For the text-containing cell, return its midpoint in (X, Y) coordinate format. 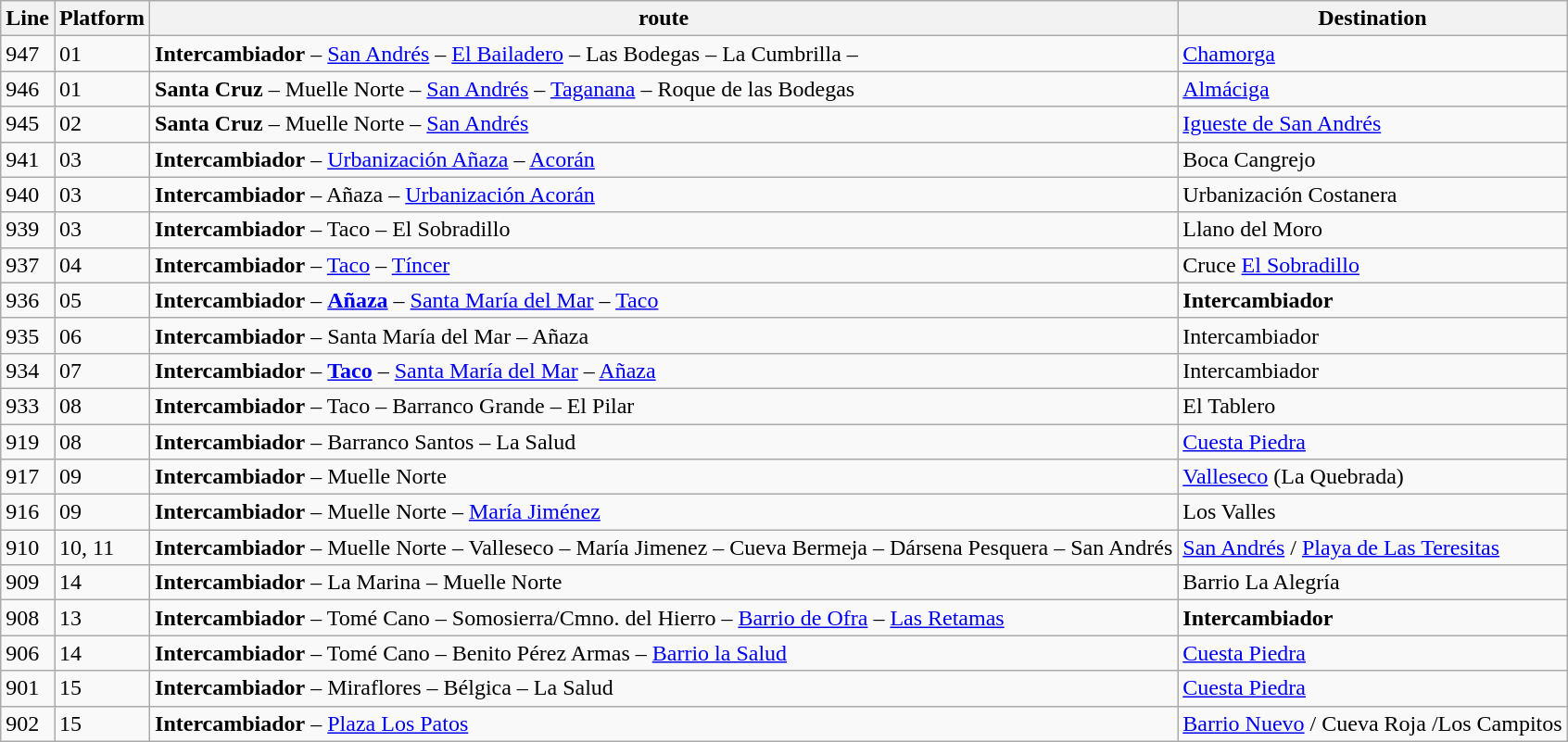
Boca Cangrejo (1372, 159)
Intercambiador – Taco – Santa María del Mar – Añaza (664, 371)
Igueste de San Andrés (1372, 124)
Santa Cruz – Muelle Norte – San Andrés (664, 124)
Destination (1372, 19)
Intercambiador – Muelle Norte (664, 477)
Intercambiador – San Andrés – El Bailadero – Las Bodegas – La Cumbrilla – (664, 54)
901 (28, 688)
946 (28, 89)
Line (28, 19)
Intercambiador – Santa María del Mar – Añaza (664, 335)
Intercambiador – Plaza Los Patos (664, 723)
940 (28, 195)
Almáciga (1372, 89)
Los Valles (1372, 512)
Barrio Nuevo / Cueva Roja /Los Campitos (1372, 723)
Barrio La Alegría (1372, 583)
908 (28, 618)
Intercambiador – Muelle Norte – Valleseco – María Jimenez – Cueva Bermeja – Dársena Pesquera – San Andrés (664, 547)
Intercambiador – Añaza – Urbanización Acorán (664, 195)
945 (28, 124)
Intercambiador – Miraflores – Bélgica – La Salud (664, 688)
Intercambiador – Taco – Barranco Grande – El Pilar (664, 406)
05 (102, 300)
941 (28, 159)
Intercambiador – Barranco Santos – La Salud (664, 442)
Platform (102, 19)
02 (102, 124)
947 (28, 54)
Chamorga (1372, 54)
916 (28, 512)
El Tablero (1372, 406)
910 (28, 547)
route (664, 19)
Intercambiador – Tomé Cano – Somosierra/Cmno. del Hierro – Barrio de Ofra – Las Retamas (664, 618)
Urbanización Costanera (1372, 195)
Santa Cruz – Muelle Norte – San Andrés – Taganana – Roque de las Bodegas (664, 89)
935 (28, 335)
936 (28, 300)
13 (102, 618)
Valleseco (La Quebrada) (1372, 477)
04 (102, 265)
Cruce El Sobradillo (1372, 265)
937 (28, 265)
Intercambiador – Taco – El Sobradillo (664, 230)
909 (28, 583)
Intercambiador – La Marina – Muelle Norte (664, 583)
902 (28, 723)
10, 11 (102, 547)
Intercambiador – Taco – Tíncer (664, 265)
Intercambiador – Urbanización Añaza – Acorán (664, 159)
Llano del Moro (1372, 230)
933 (28, 406)
939 (28, 230)
934 (28, 371)
Intercambiador – Añaza – Santa María del Mar – Taco (664, 300)
919 (28, 442)
San Andrés / Playa de Las Teresitas (1372, 547)
917 (28, 477)
Intercambiador – Tomé Cano – Benito Pérez Armas – Barrio la Salud (664, 653)
07 (102, 371)
06 (102, 335)
906 (28, 653)
Intercambiador – Muelle Norte – María Jiménez (664, 512)
